For the text-containing cell, return its midpoint in [x, y] coordinate format. 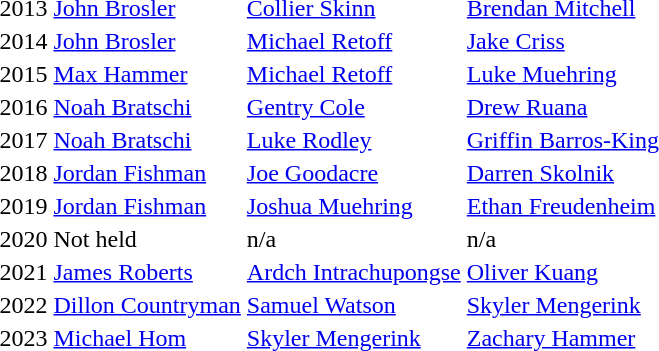
John Brosler [147, 41]
Samuel Watson [354, 305]
Dillon Countryman [147, 305]
Joshua Muehring [354, 206]
James Roberts [147, 272]
Joe Goodacre [354, 173]
Max Hammer [147, 74]
Ardch Intrachupongse [354, 272]
n/a [354, 239]
Gentry Cole [354, 107]
Luke Rodley [354, 140]
Not held [147, 239]
